From the cell containing the given text, extract its center point as (x, y) coordinate. 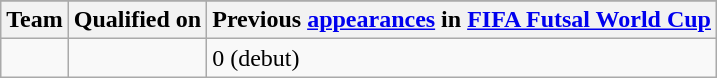
Previous appearances in FIFA Futsal World Cup (462, 20)
0 (debut) (462, 58)
Team (35, 20)
Qualified on (137, 20)
